Determine the [x, y] coordinate at the center of the cell enclosing the given text.  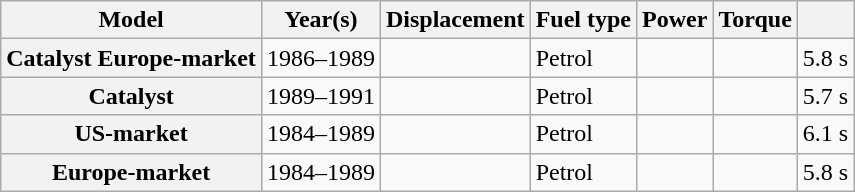
Model [132, 20]
1989–1991 [320, 96]
US-market [132, 134]
Europe-market [132, 172]
1986–1989 [320, 58]
6.1 s [825, 134]
Year(s) [320, 20]
Displacement [455, 20]
Fuel type [583, 20]
Power [675, 20]
Catalyst Europe-market [132, 58]
Torque [755, 20]
5.7 s [825, 96]
Catalyst [132, 96]
